Determine the [x, y] coordinate at the center of the cell enclosing the given text.  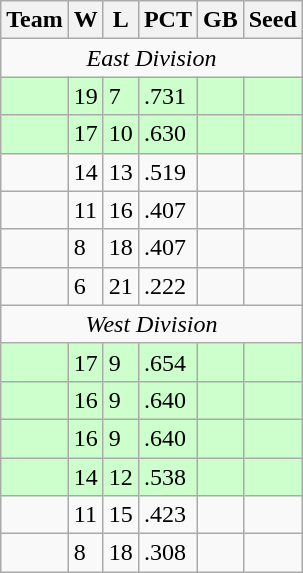
12 [120, 477]
.423 [168, 515]
W [86, 20]
7 [120, 96]
.222 [168, 286]
.308 [168, 553]
10 [120, 134]
GB [220, 20]
Team [35, 20]
.538 [168, 477]
15 [120, 515]
6 [86, 286]
West Division [152, 324]
.654 [168, 362]
.630 [168, 134]
19 [86, 96]
East Division [152, 58]
13 [120, 172]
.731 [168, 96]
21 [120, 286]
.519 [168, 172]
PCT [168, 20]
Seed [272, 20]
L [120, 20]
